From the cell containing the given text, extract its center point as (X, Y) coordinate. 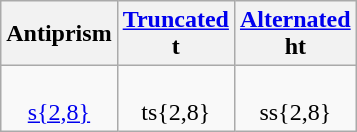
Alternatedht (295, 34)
s{2,8} (59, 98)
ss{2,8} (295, 98)
Antiprism (59, 34)
Truncatedt (176, 34)
ts{2,8} (176, 98)
